Detect which cell encompasses the target text, then output its [x, y] center coordinate. 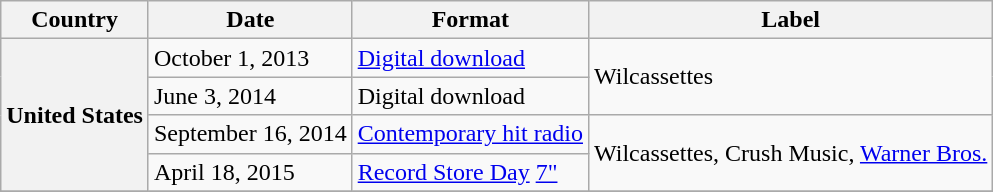
Contemporary hit radio [470, 134]
Country [75, 20]
September 16, 2014 [250, 134]
Wilcassettes [791, 77]
United States [75, 115]
June 3, 2014 [250, 96]
Label [791, 20]
April 18, 2015 [250, 172]
Date [250, 20]
October 1, 2013 [250, 58]
Format [470, 20]
Record Store Day 7" [470, 172]
Wilcassettes, Crush Music, Warner Bros. [791, 153]
